Find where the given text appears and provide that cell's center as (x, y) coordinate. 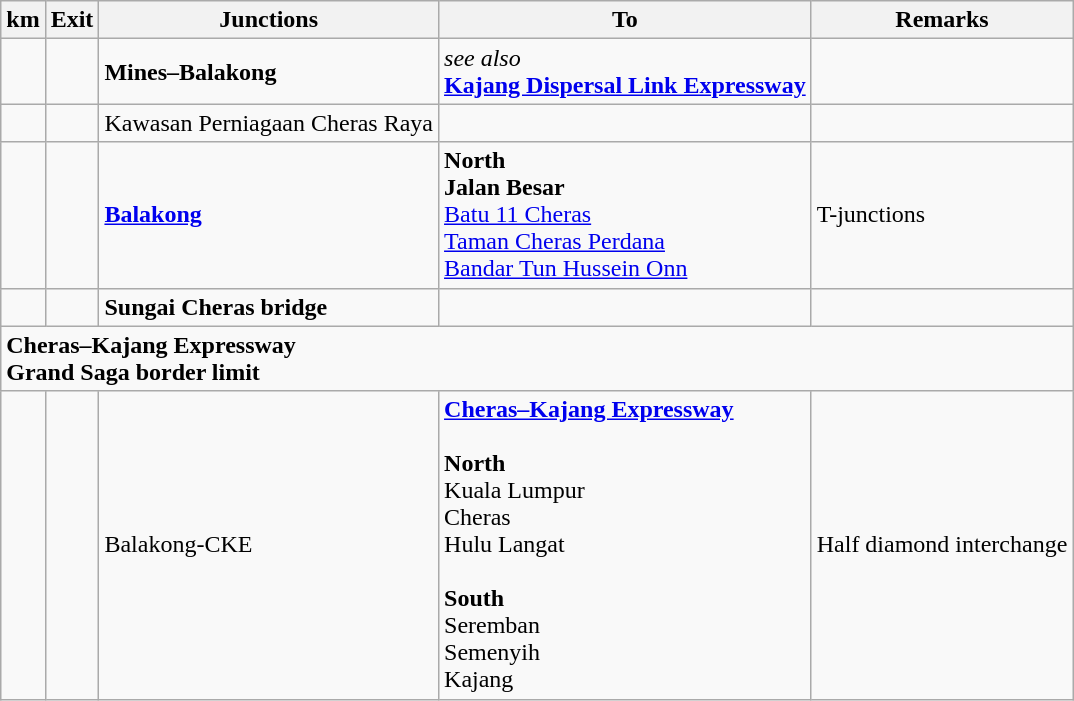
Half diamond interchange (942, 545)
Exit (72, 20)
Junctions (269, 20)
Sungai Cheras bridge (269, 307)
Remarks (942, 20)
Mines–Balakong (269, 72)
NorthJalan BesarBatu 11 CherasTaman Cheras PerdanaBandar Tun Hussein Onn (626, 215)
Balakong-CKE (269, 545)
To (626, 20)
see also Kajang Dispersal Link Expressway (626, 72)
Cheras–Kajang ExpresswayGrand Saga border limit (537, 358)
T-junctions (942, 215)
Balakong (269, 215)
Cheras–Kajang ExpresswayNorthKuala LumpurCherasHulu LangatSouthSerembanSemenyihKajang (626, 545)
Kawasan Perniagaan Cheras Raya (269, 123)
km (23, 20)
